From the cell containing the given text, extract its center point as [X, Y] coordinate. 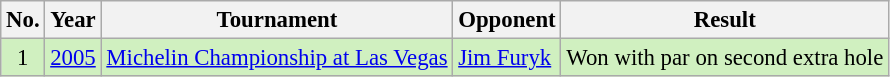
Jim Furyk [507, 58]
1 [23, 58]
2005 [73, 58]
Michelin Championship at Las Vegas [277, 58]
Result [725, 20]
No. [23, 20]
Tournament [277, 20]
Won with par on second extra hole [725, 58]
Year [73, 20]
Opponent [507, 20]
